From the cell containing the given text, extract its center point as [x, y] coordinate. 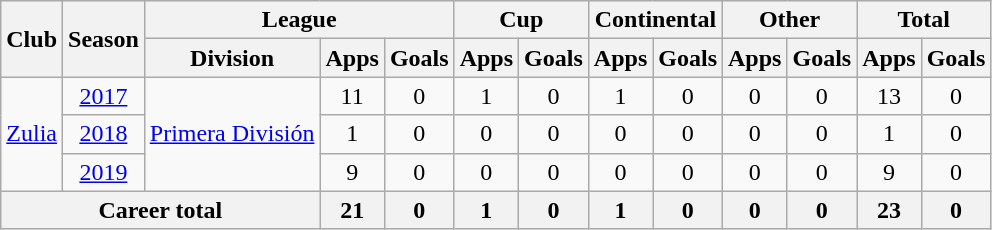
Total [924, 20]
League [299, 20]
2019 [104, 172]
Career total [160, 210]
Season [104, 39]
23 [889, 210]
Club [32, 39]
Zulia [32, 134]
Other [790, 20]
13 [889, 96]
2017 [104, 96]
Primera División [232, 134]
21 [352, 210]
Cup [521, 20]
2018 [104, 134]
Division [232, 58]
11 [352, 96]
Continental [655, 20]
